Return the (X, Y) coordinate for the center point of the cell that contains the specified text.  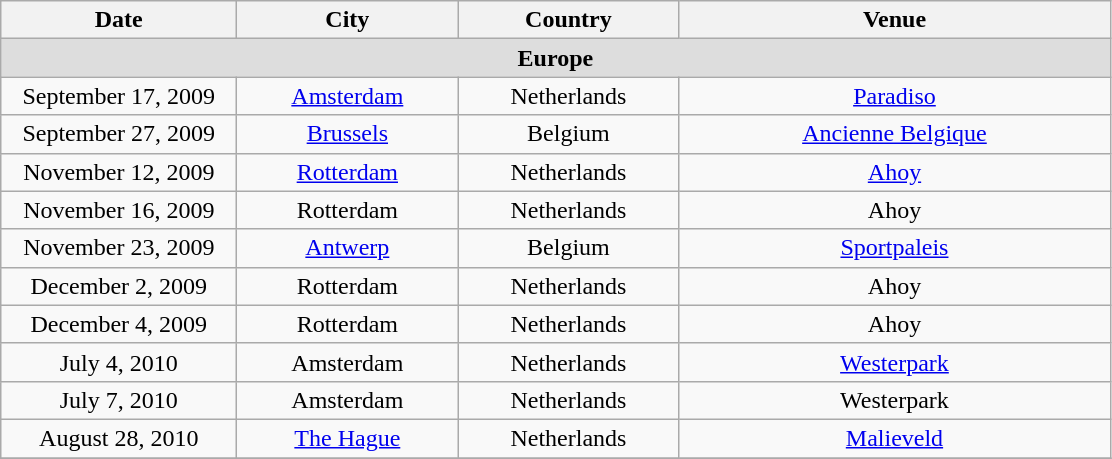
December 4, 2009 (119, 324)
The Hague (348, 438)
September 17, 2009 (119, 96)
September 27, 2009 (119, 134)
Country (568, 20)
Ancienne Belgique (894, 134)
Date (119, 20)
November 23, 2009 (119, 248)
Europe (556, 58)
November 12, 2009 (119, 172)
Sportpaleis (894, 248)
Paradiso (894, 96)
August 28, 2010 (119, 438)
Malieveld (894, 438)
December 2, 2009 (119, 286)
City (348, 20)
Brussels (348, 134)
November 16, 2009 (119, 210)
July 7, 2010 (119, 400)
Venue (894, 20)
July 4, 2010 (119, 362)
Antwerp (348, 248)
